For the text-containing cell, return its midpoint in (x, y) coordinate format. 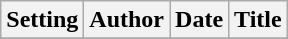
Author (127, 20)
Date (200, 20)
Setting (42, 20)
Title (258, 20)
